Return the [x, y] coordinate for the center point of the cell that contains the specified text.  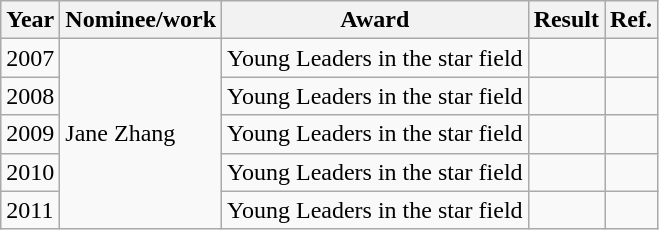
2010 [30, 172]
Nominee/work [141, 20]
2008 [30, 96]
Award [376, 20]
2007 [30, 58]
Result [566, 20]
Jane Zhang [141, 134]
Year [30, 20]
2011 [30, 210]
Ref. [630, 20]
2009 [30, 134]
